Search for the cell housing the specified text and yield its (X, Y) center coordinate. 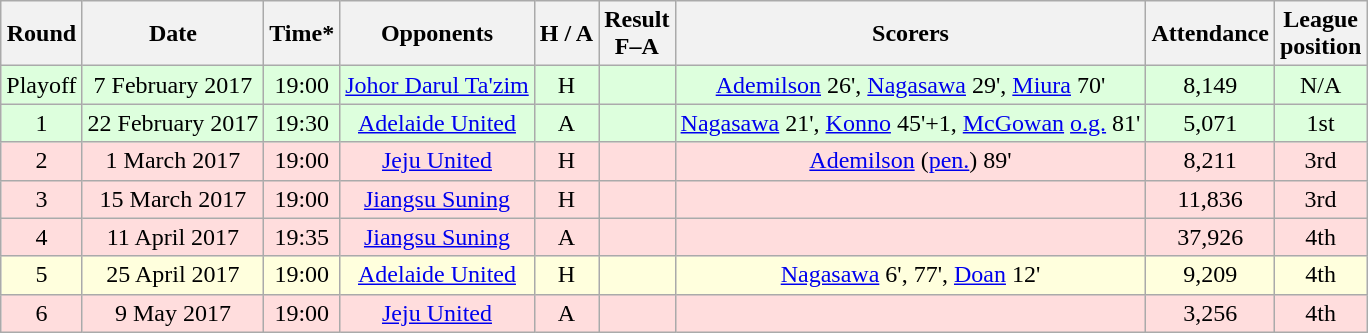
3,256 (1210, 313)
4 (42, 237)
Playoff (42, 85)
Attendance (1210, 34)
5 (42, 275)
Ademilson 26', Nagasawa 29', Miura 70' (910, 85)
15 March 2017 (173, 199)
Nagasawa 21', Konno 45'+1, McGowan o.g. 81' (910, 123)
H / A (566, 34)
Scorers (910, 34)
19:30 (302, 123)
3 (42, 199)
1st (1320, 123)
Nagasawa 6', 77', Doan 12' (910, 275)
8,211 (1210, 161)
9 May 2017 (173, 313)
Leagueposition (1320, 34)
1 (42, 123)
11,836 (1210, 199)
5,071 (1210, 123)
N/A (1320, 85)
7 February 2017 (173, 85)
ResultF–A (637, 34)
1 March 2017 (173, 161)
6 (42, 313)
37,926 (1210, 237)
Time* (302, 34)
Johor Darul Ta'zim (438, 85)
Ademilson (pen.) 89' (910, 161)
2 (42, 161)
Date (173, 34)
8,149 (1210, 85)
11 April 2017 (173, 237)
9,209 (1210, 275)
Round (42, 34)
Opponents (438, 34)
25 April 2017 (173, 275)
19:35 (302, 237)
22 February 2017 (173, 123)
